Return the (X, Y) coordinate for the center point of the cell that contains the specified text.  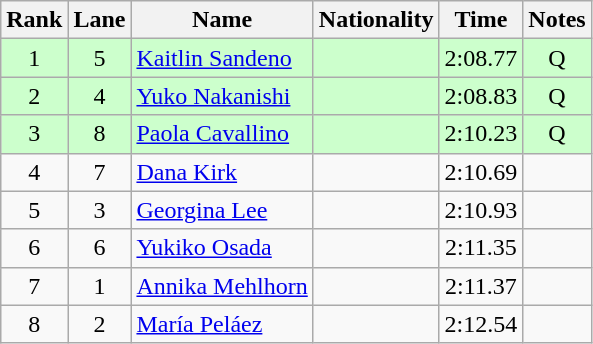
2:10.93 (481, 210)
2:08.77 (481, 58)
Name (222, 20)
Notes (557, 20)
2:08.83 (481, 96)
Paola Cavallino (222, 134)
Yuko Nakanishi (222, 96)
Georgina Lee (222, 210)
Rank (34, 20)
María Peláez (222, 324)
2:10.23 (481, 134)
Nationality (376, 20)
2:11.35 (481, 248)
Yukiko Osada (222, 248)
Annika Mehlhorn (222, 286)
2:10.69 (481, 172)
Lane (100, 20)
Time (481, 20)
2:12.54 (481, 324)
2:11.37 (481, 286)
Kaitlin Sandeno (222, 58)
Dana Kirk (222, 172)
